Identify which cell holds the provided text, then report its (X, Y) central coordinate. 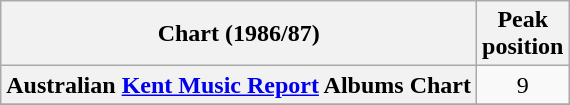
Peakposition (523, 34)
9 (523, 85)
Chart (1986/87) (239, 34)
Australian Kent Music Report Albums Chart (239, 85)
